For the text-containing cell, return its midpoint in [x, y] coordinate format. 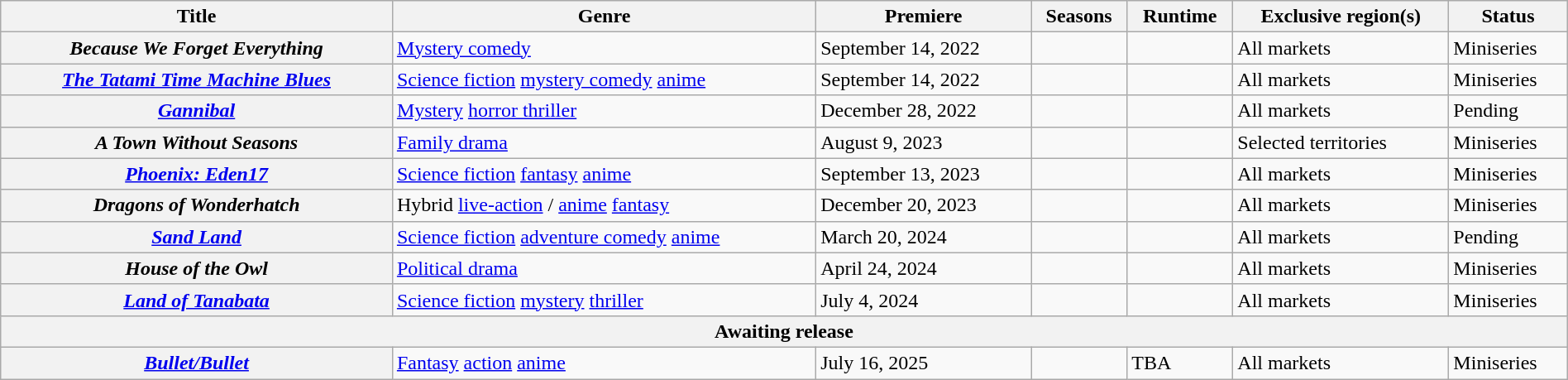
Family drama [604, 142]
April 24, 2024 [924, 268]
Seasons [1079, 17]
TBA [1180, 363]
Because We Forget Everything [197, 48]
Mystery comedy [604, 48]
July 16, 2025 [924, 363]
Mystery horror thriller [604, 111]
December 20, 2023 [924, 205]
Fantasy action anime [604, 363]
Runtime [1180, 17]
House of the Owl [197, 268]
August 9, 2023 [924, 142]
September 13, 2023 [924, 174]
Genre [604, 17]
July 4, 2024 [924, 300]
Status [1508, 17]
Political drama [604, 268]
The Tatami Time Machine Blues [197, 79]
Science fiction mystery thriller [604, 300]
Dragons of Wonderhatch [197, 205]
Land of Tanabata [197, 300]
Phoenix: Eden17 [197, 174]
March 20, 2024 [924, 237]
Science fiction adventure comedy anime [604, 237]
Premiere [924, 17]
A Town Without Seasons [197, 142]
Science fiction fantasy anime [604, 174]
December 28, 2022 [924, 111]
Sand Land [197, 237]
Awaiting release [784, 331]
Exclusive region(s) [1341, 17]
Hybrid live-action / anime fantasy [604, 205]
Science fiction mystery comedy anime [604, 79]
Title [197, 17]
Selected territories [1341, 142]
Gannibal [197, 111]
Bullet/Bullet [197, 363]
